Output the [X, Y] coordinate of the center of the cell containing the given text.  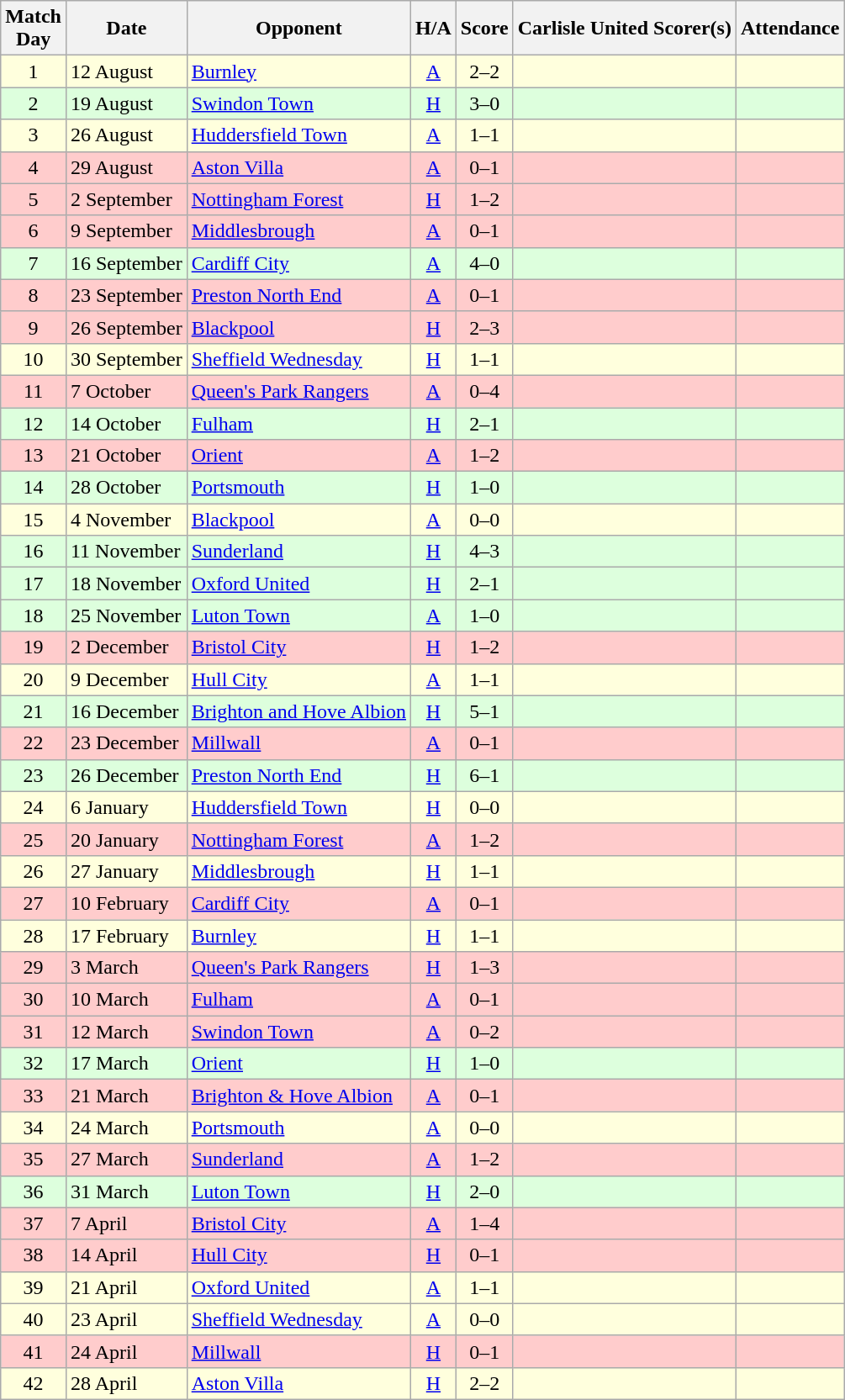
39 [34, 1287]
24 [34, 807]
30 September [126, 359]
21 March [126, 1096]
23 April [126, 1319]
4 [34, 167]
1–3 [484, 968]
11 [34, 391]
20 January [126, 839]
9 December [126, 679]
2–3 [484, 327]
11 November [126, 552]
27 [34, 903]
6 [34, 231]
Score [484, 29]
7 April [126, 1223]
23 [34, 775]
28 [34, 936]
10 February [126, 903]
21 October [126, 456]
21 [34, 711]
31 [34, 1032]
19 August [126, 103]
14 [34, 488]
5–1 [484, 711]
4–3 [484, 552]
1 [34, 71]
21 April [126, 1287]
25 [34, 839]
2 [34, 103]
28 April [126, 1383]
16 [34, 552]
3–0 [484, 103]
24 March [126, 1128]
20 [34, 679]
6 January [126, 807]
38 [34, 1255]
22 [34, 743]
Opponent [298, 29]
32 [34, 1064]
17 [34, 584]
2–0 [484, 1191]
23 December [126, 743]
35 [34, 1160]
26 December [126, 775]
8 [34, 295]
15 [34, 520]
17 March [126, 1064]
18 [34, 615]
14 October [126, 423]
Brighton & Hove Albion [298, 1096]
3 [34, 135]
1–4 [484, 1223]
29 [34, 968]
28 October [126, 488]
16 December [126, 711]
26 [34, 871]
5 [34, 199]
0–4 [484, 391]
18 November [126, 584]
Carlisle United Scorer(s) [624, 29]
30 [34, 1000]
12 August [126, 71]
37 [34, 1223]
H/A [434, 29]
26 August [126, 135]
25 November [126, 615]
2 December [126, 647]
6–1 [484, 775]
23 September [126, 295]
40 [34, 1319]
3 March [126, 968]
4–0 [484, 263]
42 [34, 1383]
14 April [126, 1255]
9 [34, 327]
4 November [126, 520]
36 [34, 1191]
9 September [126, 231]
Date [126, 29]
19 [34, 647]
10 [34, 359]
2 September [126, 199]
27 January [126, 871]
17 February [126, 936]
26 September [126, 327]
13 [34, 456]
24 April [126, 1351]
34 [34, 1128]
27 March [126, 1160]
7 [34, 263]
41 [34, 1351]
29 August [126, 167]
10 March [126, 1000]
7 October [126, 391]
Match Day [34, 29]
0–2 [484, 1032]
Attendance [790, 29]
16 September [126, 263]
Brighton and Hove Albion [298, 711]
12 March [126, 1032]
33 [34, 1096]
12 [34, 423]
31 March [126, 1191]
